Output the (X, Y) coordinate of the center of the cell containing the given text.  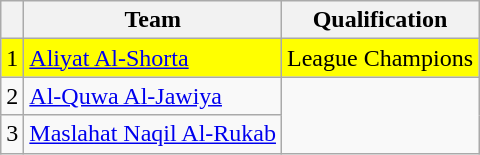
Aliyat Al-Shorta (153, 58)
League Champions (380, 58)
Team (153, 20)
Qualification (380, 20)
2 (12, 96)
Al-Quwa Al-Jawiya (153, 96)
3 (12, 134)
Maslahat Naqil Al-Rukab (153, 134)
1 (12, 58)
